Find where the given text appears and provide that cell's center as (x, y) coordinate. 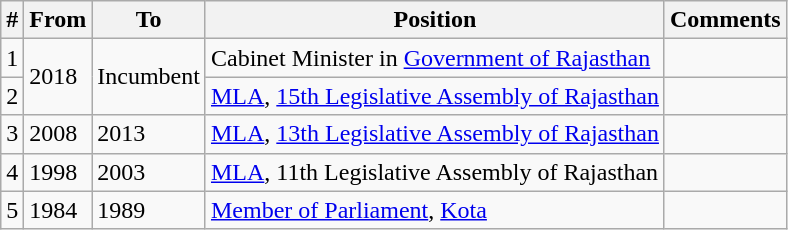
From (58, 20)
Incumbent (149, 77)
2008 (58, 134)
Position (434, 20)
4 (12, 172)
2013 (149, 134)
MLA, 11th Legislative Assembly of Rajasthan (434, 172)
MLA, 13th Legislative Assembly of Rajasthan (434, 134)
To (149, 20)
Cabinet Minister in Government of Rajasthan (434, 58)
1984 (58, 210)
# (12, 20)
2018 (58, 77)
1998 (58, 172)
1 (12, 58)
2003 (149, 172)
3 (12, 134)
5 (12, 210)
Comments (725, 20)
Member of Parliament, Kota (434, 210)
MLA, 15th Legislative Assembly of Rajasthan (434, 96)
1989 (149, 210)
2 (12, 96)
